Detect which cell encompasses the target text, then output its (x, y) center coordinate. 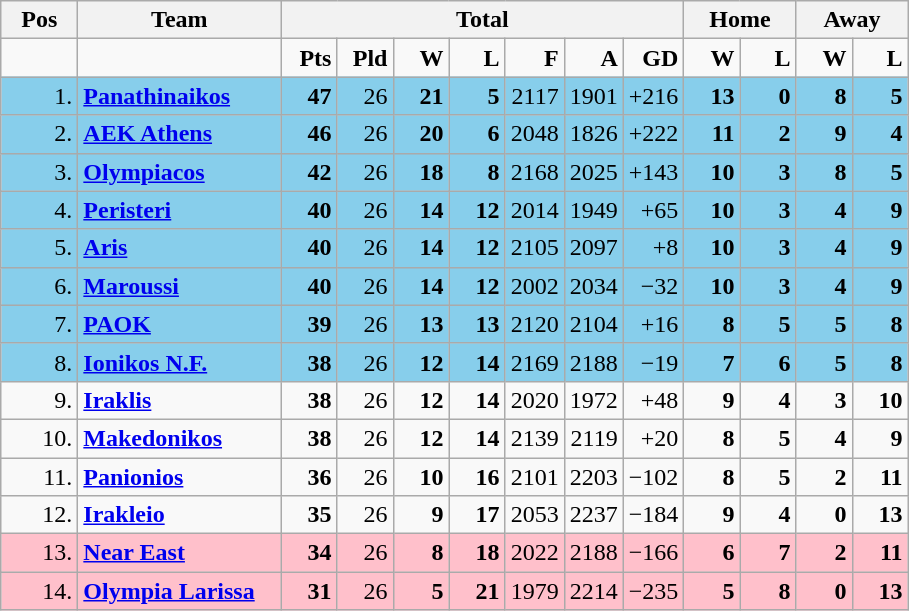
2. (40, 134)
F (534, 58)
+222 (654, 134)
−166 (654, 553)
2104 (594, 324)
3. (40, 172)
34 (309, 553)
2139 (534, 438)
Home (740, 20)
−102 (654, 477)
20 (421, 134)
Pld (365, 58)
Near East (180, 553)
Team (180, 20)
2002 (534, 286)
Panionios (180, 477)
Olympiacos (180, 172)
Away (852, 20)
5. (40, 248)
2014 (534, 210)
36 (309, 477)
1949 (594, 210)
1901 (594, 96)
Pos (40, 20)
Iraklis (180, 400)
Total (482, 20)
4. (40, 210)
2237 (594, 515)
10. (40, 438)
−19 (654, 362)
2119 (594, 438)
9. (40, 400)
2105 (534, 248)
−235 (654, 591)
7. (40, 324)
47 (309, 96)
46 (309, 134)
2025 (594, 172)
2022 (534, 553)
2097 (594, 248)
+216 (654, 96)
2168 (534, 172)
2120 (534, 324)
+143 (654, 172)
13. (40, 553)
Ionikos N.F. (180, 362)
2101 (534, 477)
2169 (534, 362)
8. (40, 362)
1. (40, 96)
Peristeri (180, 210)
GD (654, 58)
Panathinaikos (180, 96)
1979 (534, 591)
Olympia Larissa (180, 591)
1972 (594, 400)
17 (477, 515)
16 (477, 477)
Makedonikos (180, 438)
Pts (309, 58)
+48 (654, 400)
14. (40, 591)
6. (40, 286)
2020 (534, 400)
+8 (654, 248)
42 (309, 172)
+20 (654, 438)
2053 (534, 515)
2048 (534, 134)
Irakleio (180, 515)
Maroussi (180, 286)
12. (40, 515)
2203 (594, 477)
+16 (654, 324)
+65 (654, 210)
Aris (180, 248)
−184 (654, 515)
PAOK (180, 324)
11. (40, 477)
2117 (534, 96)
A (594, 58)
1826 (594, 134)
2034 (594, 286)
31 (309, 591)
35 (309, 515)
39 (309, 324)
−32 (654, 286)
AEK Athens (180, 134)
2214 (594, 591)
